Detect which cell encompasses the target text, then output its (x, y) center coordinate. 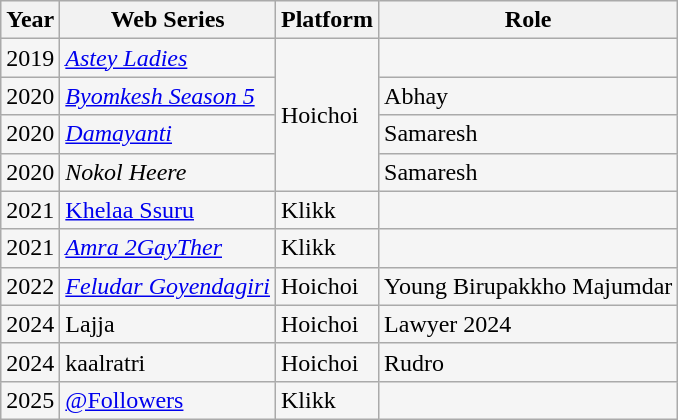
Lajja (168, 324)
Young Birupakkho Majumdar (528, 286)
Nokol Heere (168, 172)
Platform (328, 20)
kaalratri (168, 362)
Role (528, 20)
Lawyer 2024 (528, 324)
Rudro (528, 362)
2022 (30, 286)
Abhay (528, 96)
Byomkesh Season 5 (168, 96)
@Followers (168, 400)
2019 (30, 58)
Astey Ladies (168, 58)
Web Series (168, 20)
Damayanti (168, 134)
Year (30, 20)
2025 (30, 400)
Amra 2GayTher (168, 248)
Feludar Goyendagiri (168, 286)
Khelaa Ssuru (168, 210)
